Search for the cell housing the specified text and yield its [x, y] center coordinate. 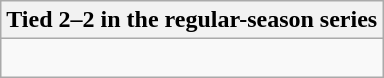
Tied 2–2 in the regular-season series [192, 20]
